Pinpoint the cell where the given text exists, returning its [x, y] midpoint coordinate. 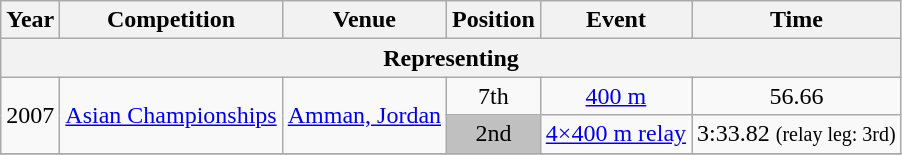
Venue [364, 20]
56.66 [797, 96]
7th [494, 96]
Competition [171, 20]
400 m [616, 96]
2nd [494, 134]
4×400 m relay [616, 134]
Position [494, 20]
Asian Championships [171, 115]
Representing [451, 58]
Event [616, 20]
2007 [30, 115]
Time [797, 20]
3:33.82 (relay leg: 3rd) [797, 134]
Amman, Jordan [364, 115]
Year [30, 20]
